Scan for the cell matching the given text and deliver its [X, Y] coordinate at center. 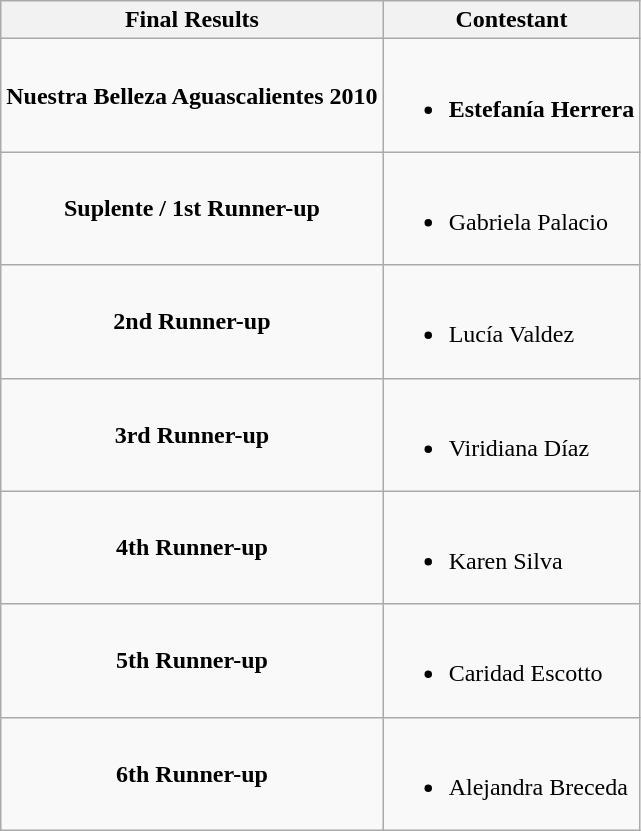
Estefanía Herrera [512, 96]
Suplente / 1st Runner-up [192, 208]
Alejandra Breceda [512, 774]
Caridad Escotto [512, 660]
Nuestra Belleza Aguascalientes 2010 [192, 96]
Karen Silva [512, 548]
5th Runner-up [192, 660]
Gabriela Palacio [512, 208]
4th Runner-up [192, 548]
6th Runner-up [192, 774]
Viridiana Díaz [512, 434]
Final Results [192, 20]
Contestant [512, 20]
2nd Runner-up [192, 322]
Lucía Valdez [512, 322]
3rd Runner-up [192, 434]
